Scan for the cell matching the given text and deliver its (x, y) coordinate at center. 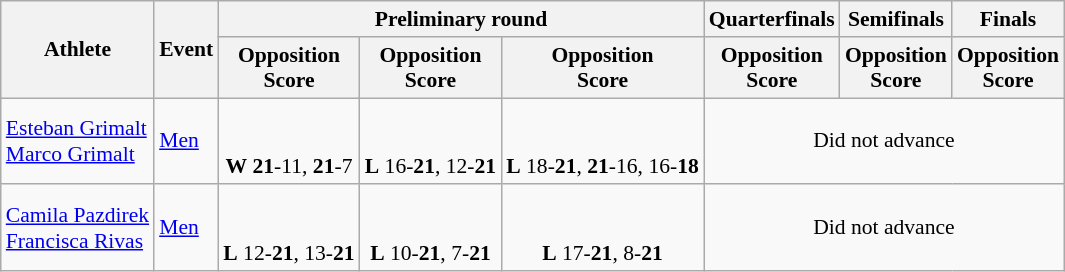
L 18-21, 21-16, 16-18 (602, 142)
L 12-21, 13-21 (288, 228)
Camila PazdirekFrancisca Rivas (78, 228)
W 21-11, 21-7 (288, 142)
Semifinals (896, 19)
Event (186, 50)
Quarterfinals (772, 19)
L 16-21, 12-21 (430, 142)
L 10-21, 7-21 (430, 228)
L 17-21, 8-21 (602, 228)
Esteban GrimaltMarco Grimalt (78, 142)
Preliminary round (461, 19)
Athlete (78, 50)
Finals (1008, 19)
